Find where the given text appears and provide that cell's center as (X, Y) coordinate. 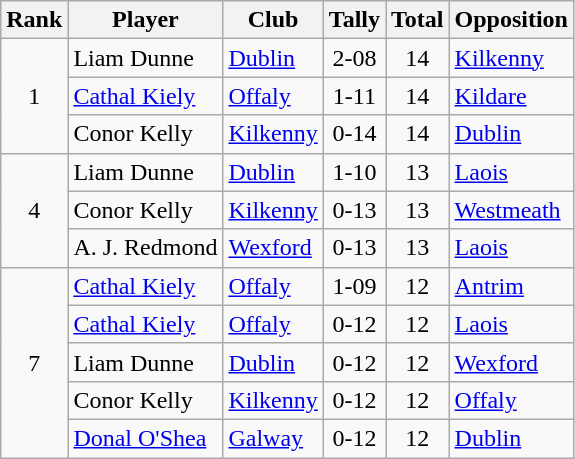
0-14 (354, 134)
Total (418, 20)
Galway (273, 438)
Tally (354, 20)
Rank (34, 20)
1-11 (354, 96)
Donal O'Shea (146, 438)
1-09 (354, 286)
4 (34, 210)
Antrim (511, 286)
2-08 (354, 58)
Club (273, 20)
1-10 (354, 172)
Player (146, 20)
1 (34, 96)
7 (34, 362)
A. J. Redmond (146, 248)
Westmeath (511, 210)
Opposition (511, 20)
Kildare (511, 96)
